For the text-containing cell, return its midpoint in (x, y) coordinate format. 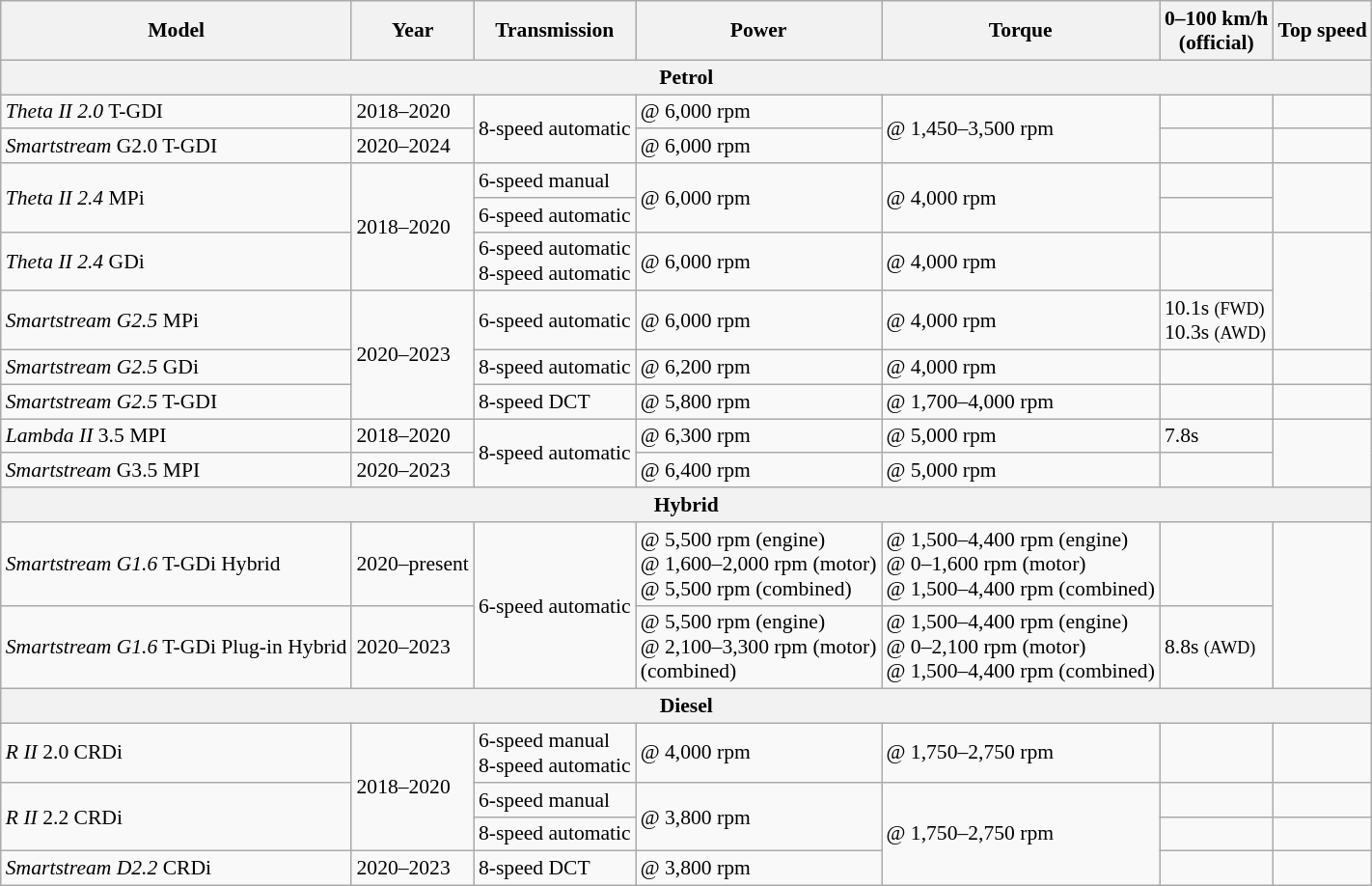
Smartstream G3.5 MPI (177, 471)
R II 2.0 CRDi (177, 753)
@ 1,450–3,500 rpm (1021, 129)
2020–present (412, 564)
Top speed (1322, 31)
Torque (1021, 31)
Smartstream G2.0 T-GDI (177, 147)
@ 6,200 rpm (758, 368)
Smartstream G2.5 GDi (177, 368)
Transmission (555, 31)
6-speed manual8-speed automatic (555, 753)
7.8s (1216, 436)
Smartstream G1.6 T-GDi Plug-in Hybrid (177, 647)
6-speed automatic8-speed automatic (555, 261)
10.1s (FWD)10.3s (AWD) (1216, 320)
Lambda II 3.5 MPI (177, 436)
@ 5,800 rpm (758, 401)
Theta II 2.4 MPi (177, 197)
Power (758, 31)
Year (412, 31)
Diesel (687, 706)
@ 1,500–4,400 rpm (engine) @ 0–2,100 rpm (motor) @ 1,500–4,400 rpm (combined) (1021, 647)
8.8s (AWD) (1216, 647)
Theta II 2.0 T-GDI (177, 112)
@ 6,400 rpm (758, 471)
@ 1,500–4,400 rpm (engine) @ 0–1,600 rpm (motor) @ 1,500–4,400 rpm (combined) (1021, 564)
Smartstream G2.5 MPi (177, 320)
0–100 km/h(official) (1216, 31)
2020–2024 (412, 147)
Smartstream D2.2 CRDi (177, 869)
Smartstream G1.6 T-GDi Hybrid (177, 564)
@ 1,700–4,000 rpm (1021, 401)
Theta II 2.4 GDi (177, 261)
Smartstream G2.5 T-GDI (177, 401)
Model (177, 31)
@ 5,500 rpm (engine) @ 2,100–3,300 rpm (motor) (combined) (758, 647)
@ 6,300 rpm (758, 436)
Hybrid (687, 505)
Petrol (687, 77)
R II 2.2 CRDi (177, 817)
@ 5,500 rpm (engine) @ 1,600–2,000 rpm (motor) @ 5,500 rpm (combined) (758, 564)
